Pinpoint the cell where the given text exists, returning its (x, y) midpoint coordinate. 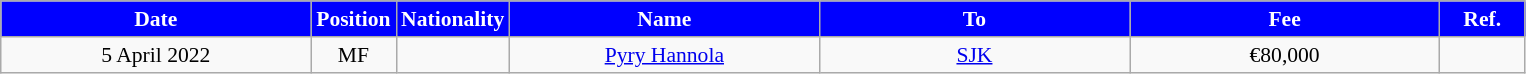
MF (354, 55)
€80,000 (1285, 55)
Fee (1285, 19)
Position (354, 19)
Pyry Hannola (664, 55)
Nationality (452, 19)
To (974, 19)
SJK (974, 55)
Date (156, 19)
Ref. (1482, 19)
5 April 2022 (156, 55)
Name (664, 19)
